For the text-containing cell, return its midpoint in [x, y] coordinate format. 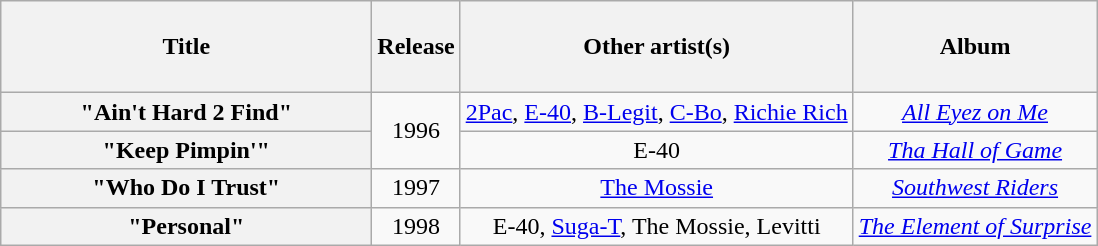
"Keep Pimpin'" [186, 150]
The Element of Surprise [975, 226]
Album [975, 47]
"Ain't Hard 2 Find" [186, 112]
Tha Hall of Game [975, 150]
1997 [416, 188]
1998 [416, 226]
Title [186, 47]
"Who Do I Trust" [186, 188]
All Eyez on Me [975, 112]
E-40 [656, 150]
1996 [416, 131]
Release [416, 47]
2Pac, E-40, B-Legit, C-Bo, Richie Rich [656, 112]
E-40, Suga-T, The Mossie, Levitti [656, 226]
"Personal" [186, 226]
Other artist(s) [656, 47]
Southwest Riders [975, 188]
The Mossie [656, 188]
